Output the (x, y) coordinate of the center of the cell containing the given text.  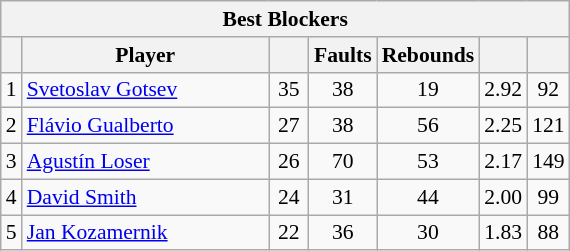
24 (289, 197)
31 (343, 197)
149 (548, 162)
2.25 (503, 126)
99 (548, 197)
Rebounds (428, 55)
Best Blockers (286, 19)
David Smith (146, 197)
30 (428, 233)
Flávio Gualberto (146, 126)
121 (548, 126)
88 (548, 233)
Player (146, 55)
Faults (343, 55)
44 (428, 197)
2 (12, 126)
Agustín Loser (146, 162)
Svetoslav Gotsev (146, 90)
4 (12, 197)
92 (548, 90)
26 (289, 162)
5 (12, 233)
19 (428, 90)
1.83 (503, 233)
2.00 (503, 197)
36 (343, 233)
27 (289, 126)
56 (428, 126)
70 (343, 162)
3 (12, 162)
1 (12, 90)
53 (428, 162)
35 (289, 90)
Jan Kozamernik (146, 233)
2.17 (503, 162)
2.92 (503, 90)
22 (289, 233)
